Return [x, y] of the center of cell containing provided text 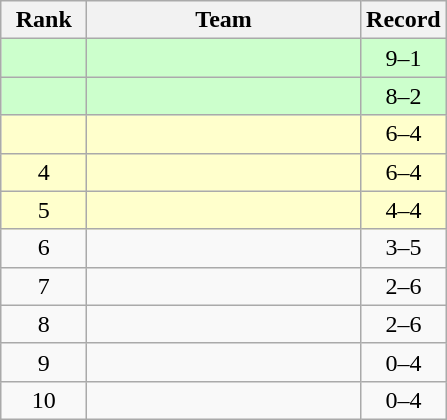
3–5 [403, 248]
Rank [44, 20]
9 [44, 362]
Record [403, 20]
Team [224, 20]
7 [44, 286]
8 [44, 324]
5 [44, 210]
6 [44, 248]
4 [44, 172]
9–1 [403, 58]
4–4 [403, 210]
10 [44, 400]
8–2 [403, 96]
